Scan for the cell matching the given text and deliver its (x, y) coordinate at center. 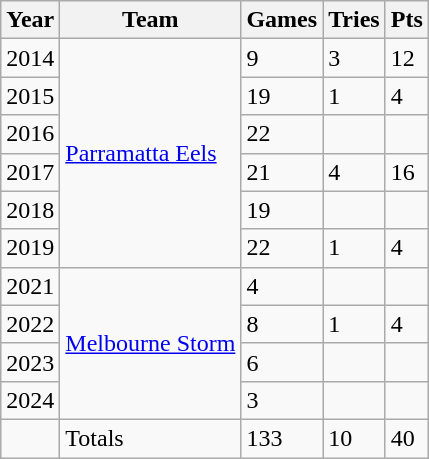
40 (406, 438)
8 (282, 324)
2018 (30, 210)
6 (282, 362)
2014 (30, 58)
2017 (30, 172)
21 (282, 172)
10 (354, 438)
2019 (30, 248)
Totals (150, 438)
12 (406, 58)
Games (282, 20)
Year (30, 20)
2023 (30, 362)
Melbourne Storm (150, 343)
2024 (30, 400)
Tries (354, 20)
Team (150, 20)
2021 (30, 286)
Parramatta Eels (150, 153)
2016 (30, 134)
2022 (30, 324)
16 (406, 172)
133 (282, 438)
Pts (406, 20)
9 (282, 58)
2015 (30, 96)
